Detect which cell encompasses the target text, then output its (X, Y) center coordinate. 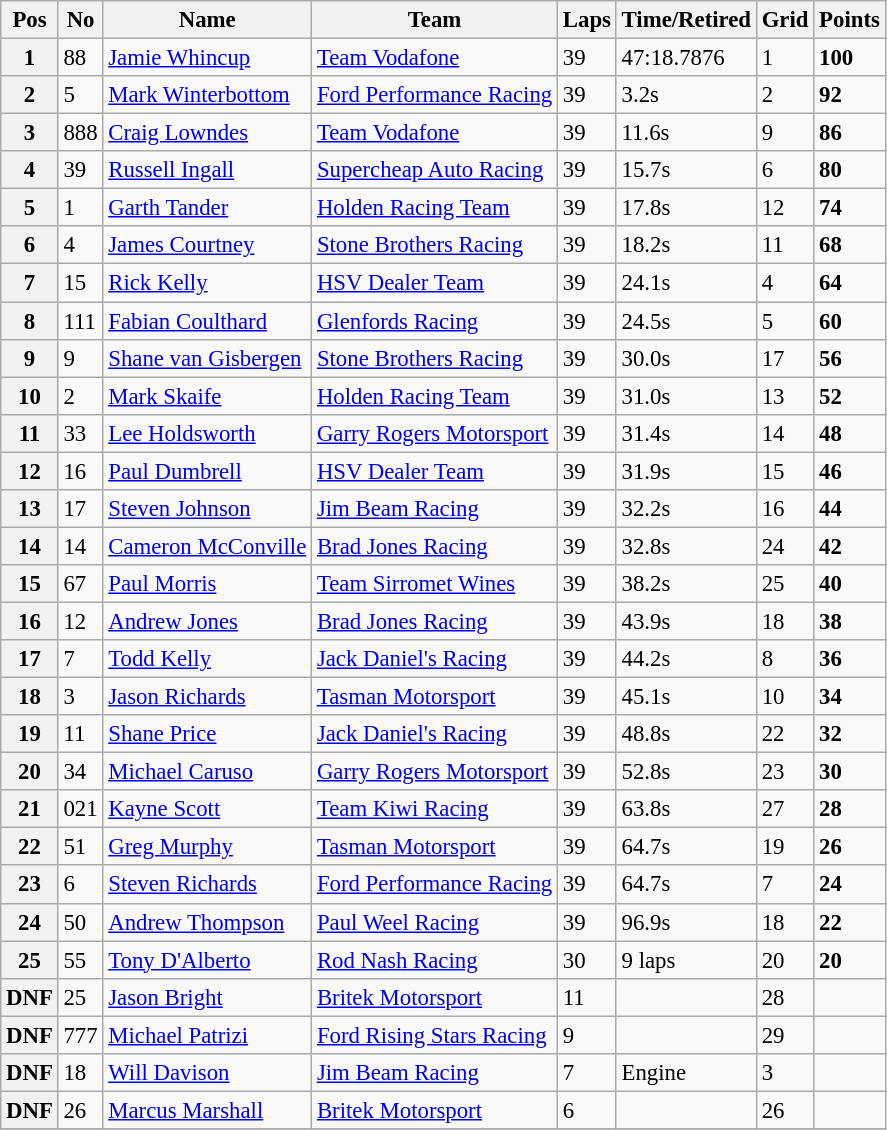
Michael Caruso (208, 772)
Engine (686, 1073)
Greg Murphy (208, 847)
Russell Ingall (208, 170)
111 (80, 321)
31.9s (686, 471)
86 (850, 133)
96.9s (686, 922)
777 (80, 1035)
38 (850, 621)
3.2s (686, 95)
18.2s (686, 245)
Team Kiwi Racing (435, 809)
Will Davison (208, 1073)
60 (850, 321)
888 (80, 133)
Marcus Marshall (208, 1110)
68 (850, 245)
Rod Nash Racing (435, 960)
Craig Lowndes (208, 133)
24.5s (686, 321)
47:18.7876 (686, 58)
Mark Winterbottom (208, 95)
48.8s (686, 734)
No (80, 20)
Andrew Thompson (208, 922)
Pos (30, 20)
Laps (588, 20)
67 (80, 584)
11.6s (686, 133)
27 (784, 809)
Shane Price (208, 734)
Tony D'Alberto (208, 960)
52.8s (686, 772)
Todd Kelly (208, 659)
48 (850, 433)
Garth Tander (208, 208)
24.1s (686, 283)
74 (850, 208)
Glenfords Racing (435, 321)
80 (850, 170)
21 (30, 809)
Name (208, 20)
Points (850, 20)
44.2s (686, 659)
Paul Weel Racing (435, 922)
Steven Johnson (208, 509)
9 laps (686, 960)
Lee Holdsworth (208, 433)
Rick Kelly (208, 283)
31.4s (686, 433)
32.2s (686, 509)
38.2s (686, 584)
15.7s (686, 170)
100 (850, 58)
Fabian Coulthard (208, 321)
Cameron McConville (208, 546)
James Courtney (208, 245)
Supercheap Auto Racing (435, 170)
29 (784, 1035)
Time/Retired (686, 20)
30.0s (686, 358)
36 (850, 659)
52 (850, 396)
92 (850, 95)
Andrew Jones (208, 621)
021 (80, 809)
32 (850, 734)
56 (850, 358)
55 (80, 960)
42 (850, 546)
Steven Richards (208, 885)
32.8s (686, 546)
Shane van Gisbergen (208, 358)
Paul Dumbrell (208, 471)
33 (80, 433)
31.0s (686, 396)
43.9s (686, 621)
46 (850, 471)
45.1s (686, 697)
Jason Richards (208, 697)
64 (850, 283)
Grid (784, 20)
Mark Skaife (208, 396)
88 (80, 58)
Ford Rising Stars Racing (435, 1035)
Team Sirromet Wines (435, 584)
Team (435, 20)
Paul Morris (208, 584)
51 (80, 847)
40 (850, 584)
Michael Patrizi (208, 1035)
44 (850, 509)
63.8s (686, 809)
Jamie Whincup (208, 58)
Kayne Scott (208, 809)
Jason Bright (208, 997)
50 (80, 922)
17.8s (686, 208)
